Extract the [X, Y] coordinate from the center of the cell holding the provided text.  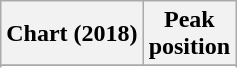
Peakposition [189, 34]
Chart (2018) [72, 34]
